Pinpoint the cell where the given text exists, returning its (X, Y) midpoint coordinate. 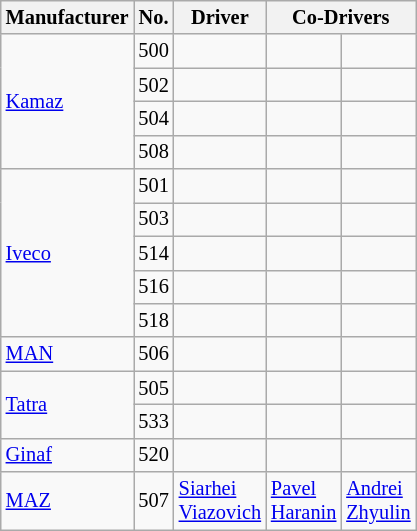
516 (154, 287)
520 (154, 455)
Kamaz (68, 102)
533 (154, 421)
Pavel Haranin (304, 501)
Iveco (68, 253)
MAZ (68, 501)
Ginaf (68, 455)
No. (154, 17)
507 (154, 501)
505 (154, 388)
Andrei Zhyulin (378, 501)
518 (154, 320)
514 (154, 253)
Siarhei Viazovich (220, 501)
500 (154, 51)
503 (154, 219)
Manufacturer (68, 17)
Tatra (68, 404)
Co-Drivers (341, 17)
506 (154, 354)
Driver (220, 17)
502 (154, 85)
MAN (68, 354)
508 (154, 152)
501 (154, 186)
504 (154, 118)
